Extract the [X, Y] coordinate from the center of the cell holding the provided text.  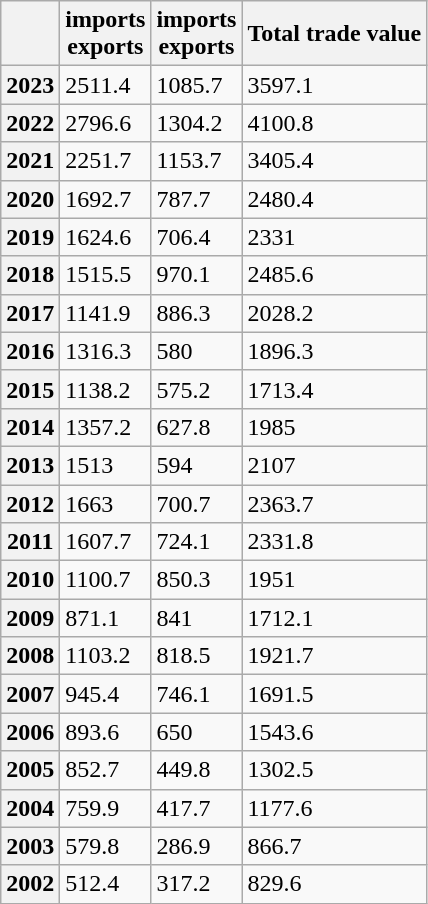
945.4 [106, 694]
1138.2 [106, 389]
2010 [30, 580]
2014 [30, 427]
449.8 [196, 770]
1985 [334, 427]
1141.9 [106, 313]
627.8 [196, 427]
1712.1 [334, 618]
1515.5 [106, 275]
317.2 [196, 884]
1713.4 [334, 389]
1624.6 [106, 237]
2009 [30, 618]
2002 [30, 884]
1153.7 [196, 161]
1302.5 [334, 770]
2008 [30, 656]
1951 [334, 580]
759.9 [106, 808]
787.7 [196, 199]
2015 [30, 389]
886.3 [196, 313]
866.7 [334, 846]
1543.6 [334, 732]
2511.4 [106, 85]
2018 [30, 275]
1316.3 [106, 351]
724.1 [196, 542]
2023 [30, 85]
1357.2 [106, 427]
2013 [30, 465]
286.9 [196, 846]
2020 [30, 199]
2007 [30, 694]
746.1 [196, 694]
2011 [30, 542]
970.1 [196, 275]
2331.8 [334, 542]
1607.7 [106, 542]
417.7 [196, 808]
2016 [30, 351]
1663 [106, 503]
1691.5 [334, 694]
850.3 [196, 580]
2107 [334, 465]
2021 [30, 161]
1896.3 [334, 351]
575.2 [196, 389]
580 [196, 351]
594 [196, 465]
2480.4 [334, 199]
2006 [30, 732]
2251.7 [106, 161]
841 [196, 618]
2331 [334, 237]
2017 [30, 313]
1692.7 [106, 199]
2012 [30, 503]
700.7 [196, 503]
893.6 [106, 732]
2019 [30, 237]
2022 [30, 123]
650 [196, 732]
1304.2 [196, 123]
Total trade value [334, 34]
3597.1 [334, 85]
829.6 [334, 884]
871.1 [106, 618]
512.4 [106, 884]
2004 [30, 808]
2485.6 [334, 275]
1103.2 [106, 656]
818.5 [196, 656]
2796.6 [106, 123]
1177.6 [334, 808]
1100.7 [106, 580]
2005 [30, 770]
2028.2 [334, 313]
4100.8 [334, 123]
1513 [106, 465]
2363.7 [334, 503]
852.7 [106, 770]
1085.7 [196, 85]
2003 [30, 846]
579.8 [106, 846]
706.4 [196, 237]
3405.4 [334, 161]
1921.7 [334, 656]
